Extract the [x, y] coordinate from the center of the cell holding the provided text.  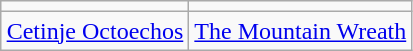
Cetinje Octoechos [95, 31]
The Mountain Wreath [300, 31]
